Capture the cell that displays the provided text and extract its [X, Y] central coordinate. 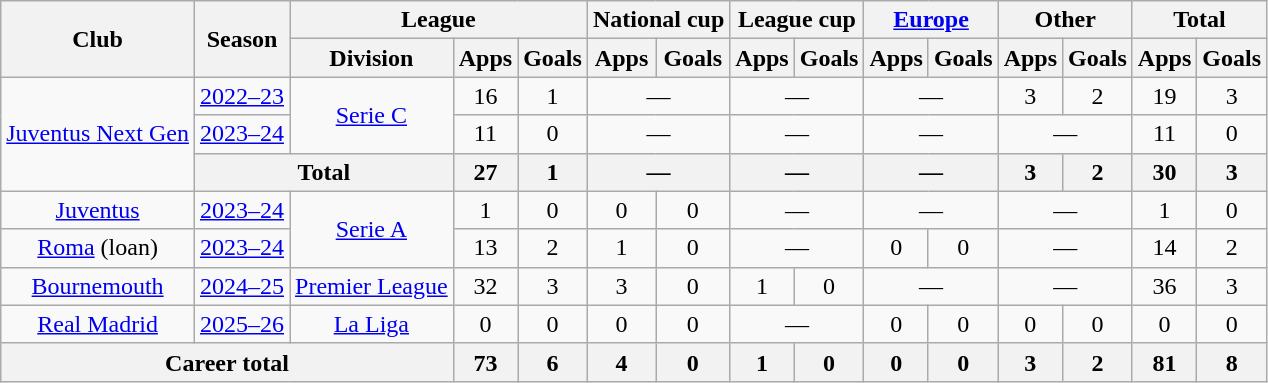
Premier League [372, 286]
19 [1164, 96]
36 [1164, 286]
La Liga [372, 324]
Season [242, 39]
League cup [797, 20]
73 [485, 362]
2022–23 [242, 96]
6 [553, 362]
Bournemouth [98, 286]
Division [372, 58]
Europe [931, 20]
81 [1164, 362]
Juventus Next Gen [98, 134]
16 [485, 96]
8 [1232, 362]
Career total [227, 362]
14 [1164, 248]
32 [485, 286]
Juventus [98, 210]
2025–26 [242, 324]
13 [485, 248]
Serie C [372, 115]
30 [1164, 172]
27 [485, 172]
2024–25 [242, 286]
Other [1065, 20]
Roma (loan) [98, 248]
League [439, 20]
Club [98, 39]
Serie A [372, 229]
Real Madrid [98, 324]
4 [621, 362]
National cup [658, 20]
